Find where the given text appears and provide that cell's center as [X, Y] coordinate. 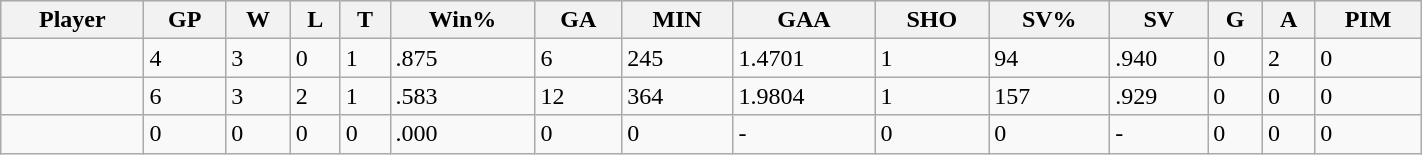
L [315, 20]
245 [678, 58]
12 [578, 96]
MIN [678, 20]
SV [1159, 20]
.583 [462, 96]
.929 [1159, 96]
PIM [1368, 20]
Player [72, 20]
SV% [1050, 20]
4 [185, 58]
G [1236, 20]
1.9804 [804, 96]
GP [185, 20]
.000 [462, 134]
364 [678, 96]
1.4701 [804, 58]
W [258, 20]
GAA [804, 20]
94 [1050, 58]
SHO [932, 20]
T [365, 20]
.875 [462, 58]
GA [578, 20]
A [1288, 20]
Win% [462, 20]
157 [1050, 96]
.940 [1159, 58]
